For the text-containing cell, return its midpoint in (X, Y) coordinate format. 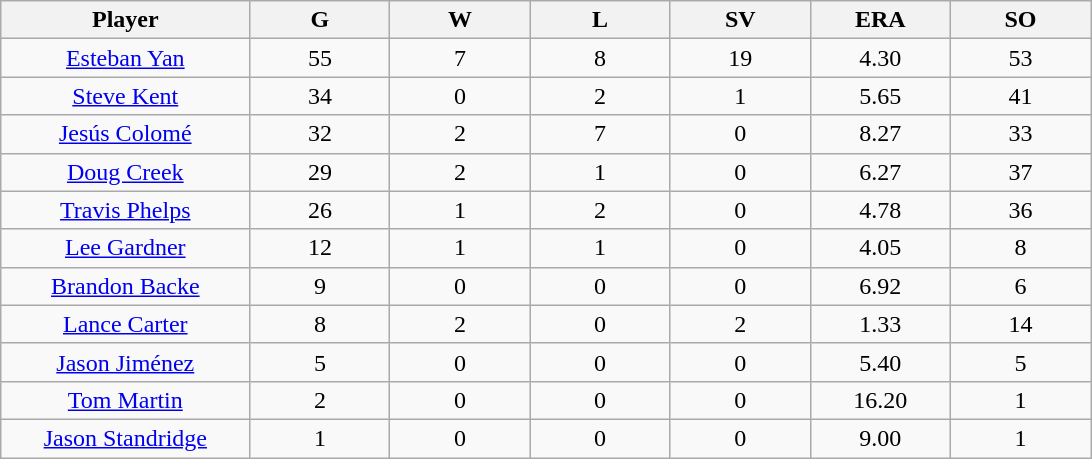
6.27 (880, 172)
29 (320, 172)
32 (320, 134)
4.05 (880, 248)
W (460, 20)
4.78 (880, 210)
Brandon Backe (126, 286)
6.92 (880, 286)
16.20 (880, 400)
26 (320, 210)
9.00 (880, 438)
34 (320, 96)
14 (1020, 324)
G (320, 20)
Esteban Yan (126, 58)
SV (740, 20)
9 (320, 286)
1.33 (880, 324)
Travis Phelps (126, 210)
41 (1020, 96)
Player (126, 20)
Steve Kent (126, 96)
55 (320, 58)
L (600, 20)
Jason Standridge (126, 438)
4.30 (880, 58)
53 (1020, 58)
36 (1020, 210)
5.40 (880, 362)
19 (740, 58)
8.27 (880, 134)
33 (1020, 134)
Jesús Colomé (126, 134)
SO (1020, 20)
ERA (880, 20)
37 (1020, 172)
Lance Carter (126, 324)
Lee Gardner (126, 248)
6 (1020, 286)
5.65 (880, 96)
Jason Jiménez (126, 362)
12 (320, 248)
Doug Creek (126, 172)
Tom Martin (126, 400)
